Search for the cell housing the specified text and yield its (X, Y) center coordinate. 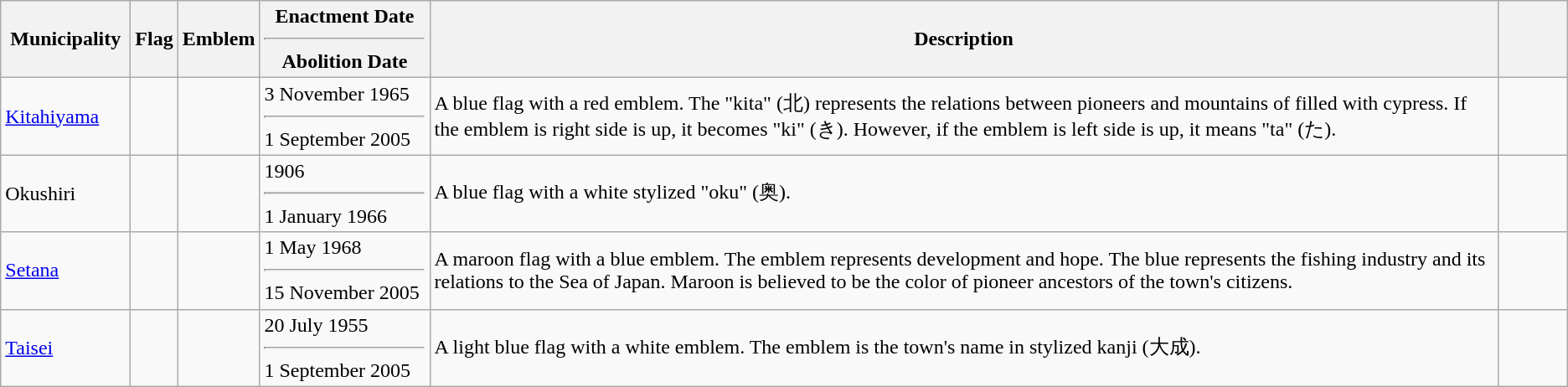
Enactment DateAbolition Date (345, 39)
20 July 19551 September 2005 (345, 348)
Kitahiyama (65, 116)
A blue flag with a white stylized "oku" (奥). (963, 193)
Setana (65, 271)
Municipality (65, 39)
Flag (154, 39)
Emblem (219, 39)
1 May 196815 November 2005 (345, 271)
3 November 19651 September 2005 (345, 116)
A light blue flag with a white emblem. The emblem is the town's name in stylized kanji (大成). (963, 348)
Taisei (65, 348)
19061 January 1966 (345, 193)
Okushiri (65, 193)
Description (963, 39)
